Return (x, y) of the center of cell containing provided text 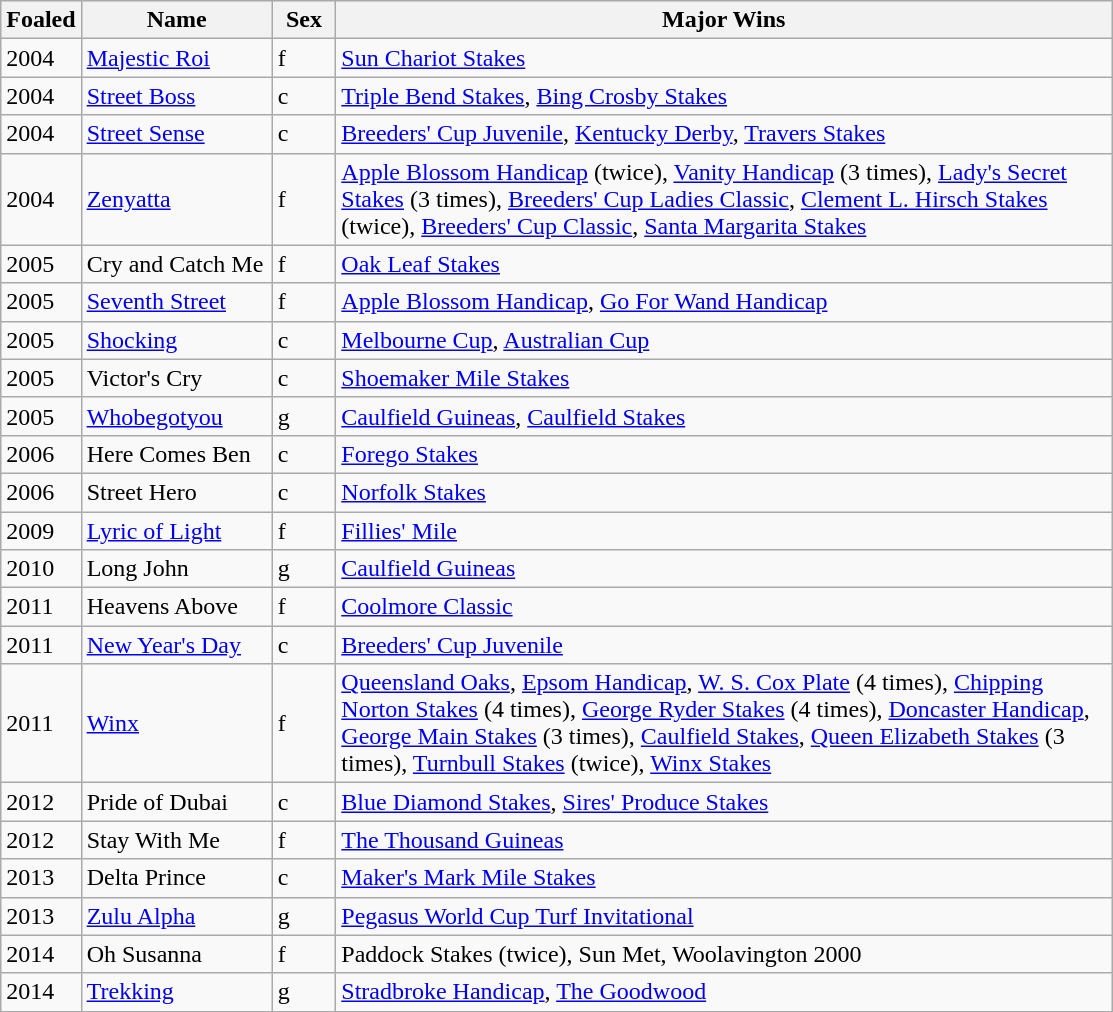
Victor's Cry (176, 378)
Foaled (41, 20)
Stradbroke Handicap, The Goodwood (724, 992)
Oak Leaf Stakes (724, 264)
Majestic Roi (176, 58)
Blue Diamond Stakes, Sires' Produce Stakes (724, 802)
Breeders' Cup Juvenile, Kentucky Derby, Travers Stakes (724, 134)
Street Sense (176, 134)
Caulfield Guineas (724, 569)
Heavens Above (176, 607)
Winx (176, 724)
Delta Prince (176, 878)
Long John (176, 569)
Triple Bend Stakes, Bing Crosby Stakes (724, 96)
Major Wins (724, 20)
Breeders' Cup Juvenile (724, 645)
Zulu Alpha (176, 916)
Seventh Street (176, 302)
Trekking (176, 992)
Apple Blossom Handicap, Go For Wand Handicap (724, 302)
Forego Stakes (724, 454)
Lyric of Light (176, 531)
The Thousand Guineas (724, 840)
Street Hero (176, 492)
Coolmore Classic (724, 607)
Street Boss (176, 96)
Pegasus World Cup Turf Invitational (724, 916)
Shoemaker Mile Stakes (724, 378)
Caulfield Guineas, Caulfield Stakes (724, 416)
Cry and Catch Me (176, 264)
Pride of Dubai (176, 802)
Maker's Mark Mile Stakes (724, 878)
Stay With Me (176, 840)
2010 (41, 569)
Norfolk Stakes (724, 492)
Oh Susanna (176, 954)
Here Comes Ben (176, 454)
Zenyatta (176, 199)
Sex (304, 20)
Paddock Stakes (twice), Sun Met, Woolavington 2000 (724, 954)
Shocking (176, 340)
Name (176, 20)
Sun Chariot Stakes (724, 58)
Melbourne Cup, Australian Cup (724, 340)
2009 (41, 531)
Fillies' Mile (724, 531)
Whobegotyou (176, 416)
New Year's Day (176, 645)
